Output the [X, Y] coordinate of the center of the cell containing the given text.  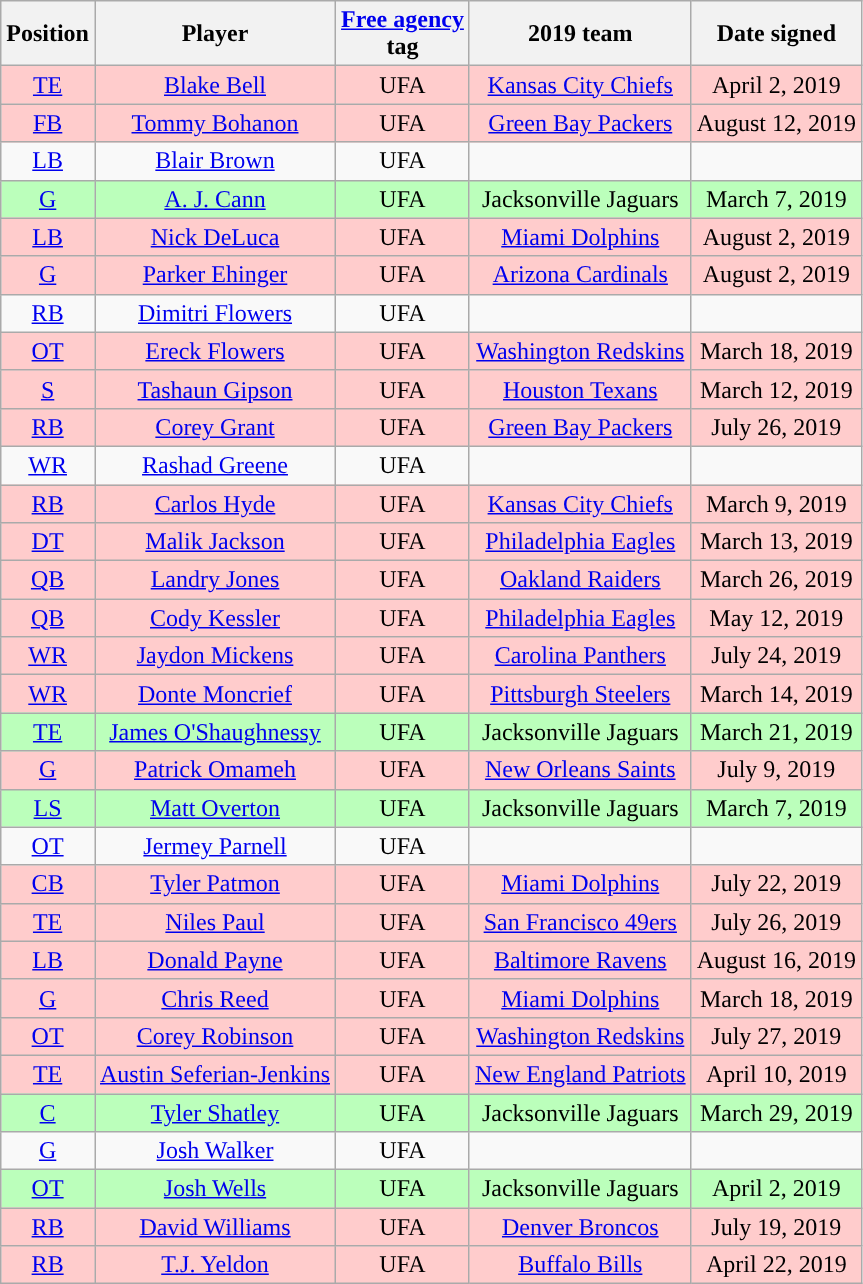
Free agencytag [403, 34]
Dimitri Flowers [214, 313]
March 9, 2019 [776, 503]
Malik Jackson [214, 542]
Corey Robinson [214, 1036]
New England Patriots [580, 1074]
Josh Walker [214, 1151]
March 12, 2019 [776, 389]
Tyler Patmon [214, 884]
Arizona Cardinals [580, 275]
Tyler Shatley [214, 1113]
Carlos Hyde [214, 503]
August 16, 2019 [776, 960]
CB [48, 884]
Oakland Raiders [580, 580]
August 12, 2019 [776, 123]
Houston Texans [580, 389]
Corey Grant [214, 427]
Matt Overton [214, 808]
Donald Payne [214, 960]
March 26, 2019 [776, 580]
Buffalo Bills [580, 1265]
March 29, 2019 [776, 1113]
Jermey Parnell [214, 846]
Jaydon Mickens [214, 656]
Ereck Flowers [214, 351]
Denver Broncos [580, 1227]
Date signed [776, 34]
2019 team [580, 34]
Tommy Bohanon [214, 123]
FB [48, 123]
Baltimore Ravens [580, 960]
May 12, 2019 [776, 618]
Position [48, 34]
July 9, 2019 [776, 770]
David Williams [214, 1227]
Blair Brown [214, 161]
T.J. Yeldon [214, 1265]
July 24, 2019 [776, 656]
Nick DeLuca [214, 237]
New Orleans Saints [580, 770]
Player [214, 34]
Patrick Omameh [214, 770]
DT [48, 542]
Niles Paul [214, 922]
July 27, 2019 [776, 1036]
Austin Seferian-Jenkins [214, 1074]
Carolina Panthers [580, 656]
Donte Moncrief [214, 694]
July 19, 2019 [776, 1227]
Blake Bell [214, 85]
A. J. Cann [214, 199]
Josh Wells [214, 1189]
Rashad Greene [214, 465]
LS [48, 808]
San Francisco 49ers [580, 922]
Chris Reed [214, 998]
S [48, 389]
Parker Ehinger [214, 275]
C [48, 1113]
April 22, 2019 [776, 1265]
March 13, 2019 [776, 542]
March 14, 2019 [776, 694]
July 22, 2019 [776, 884]
Landry Jones [214, 580]
April 10, 2019 [776, 1074]
James O'Shaughnessy [214, 732]
Pittsburgh Steelers [580, 694]
Cody Kessler [214, 618]
March 21, 2019 [776, 732]
Tashaun Gipson [214, 389]
